For the text-containing cell, return its midpoint in (x, y) coordinate format. 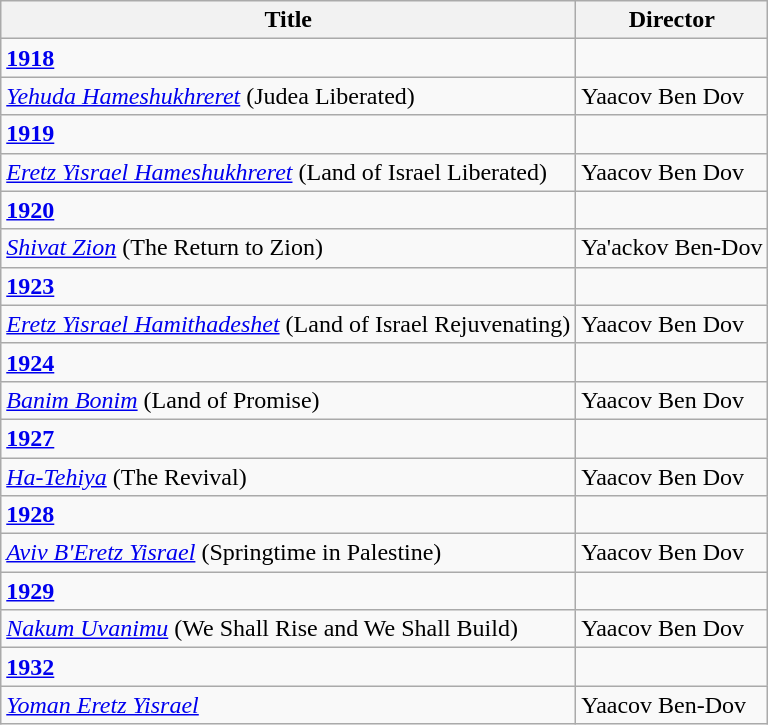
1924 (288, 362)
1920 (288, 210)
Yehuda Hameshukhreret (Judea Liberated) (288, 96)
1927 (288, 438)
Title (288, 20)
1929 (288, 591)
1928 (288, 515)
Aviv B'Eretz Yisrael (Springtime in Palestine) (288, 553)
Nakum Uvanimu (We Shall Rise and We Shall Build) (288, 629)
1918 (288, 58)
Banim Bonim (Land of Promise) (288, 400)
1923 (288, 286)
1932 (288, 667)
Director (672, 20)
Yaacov Ben-Dov (672, 705)
Yoman Eretz Yisrael (288, 705)
Eretz Yisrael Hamithadeshet (Land of Israel Rejuvenating) (288, 324)
Eretz Yisrael Hameshukhreret (Land of Israel Liberated) (288, 172)
Shivat Zion (The Return to Zion) (288, 248)
Ha-Tehiya (The Revival) (288, 477)
Ya'ackov Ben-Dov (672, 248)
1919 (288, 134)
